Locate the cell with the specified text and output its [x, y] center coordinate. 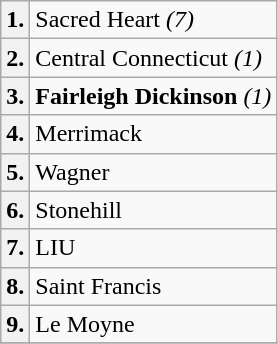
Le Moyne [154, 324]
6. [16, 210]
8. [16, 286]
9. [16, 324]
1. [16, 20]
4. [16, 134]
Stonehill [154, 210]
7. [16, 248]
Saint Francis [154, 286]
Fairleigh Dickinson (1) [154, 96]
Wagner [154, 172]
LIU [154, 248]
Central Connecticut (1) [154, 58]
2. [16, 58]
Sacred Heart (7) [154, 20]
3. [16, 96]
5. [16, 172]
Merrimack [154, 134]
